Detect which cell encompasses the target text, then output its (X, Y) center coordinate. 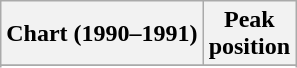
Chart (1990–1991) (102, 34)
Peakposition (249, 34)
